Search for the cell housing the specified text and yield its [X, Y] center coordinate. 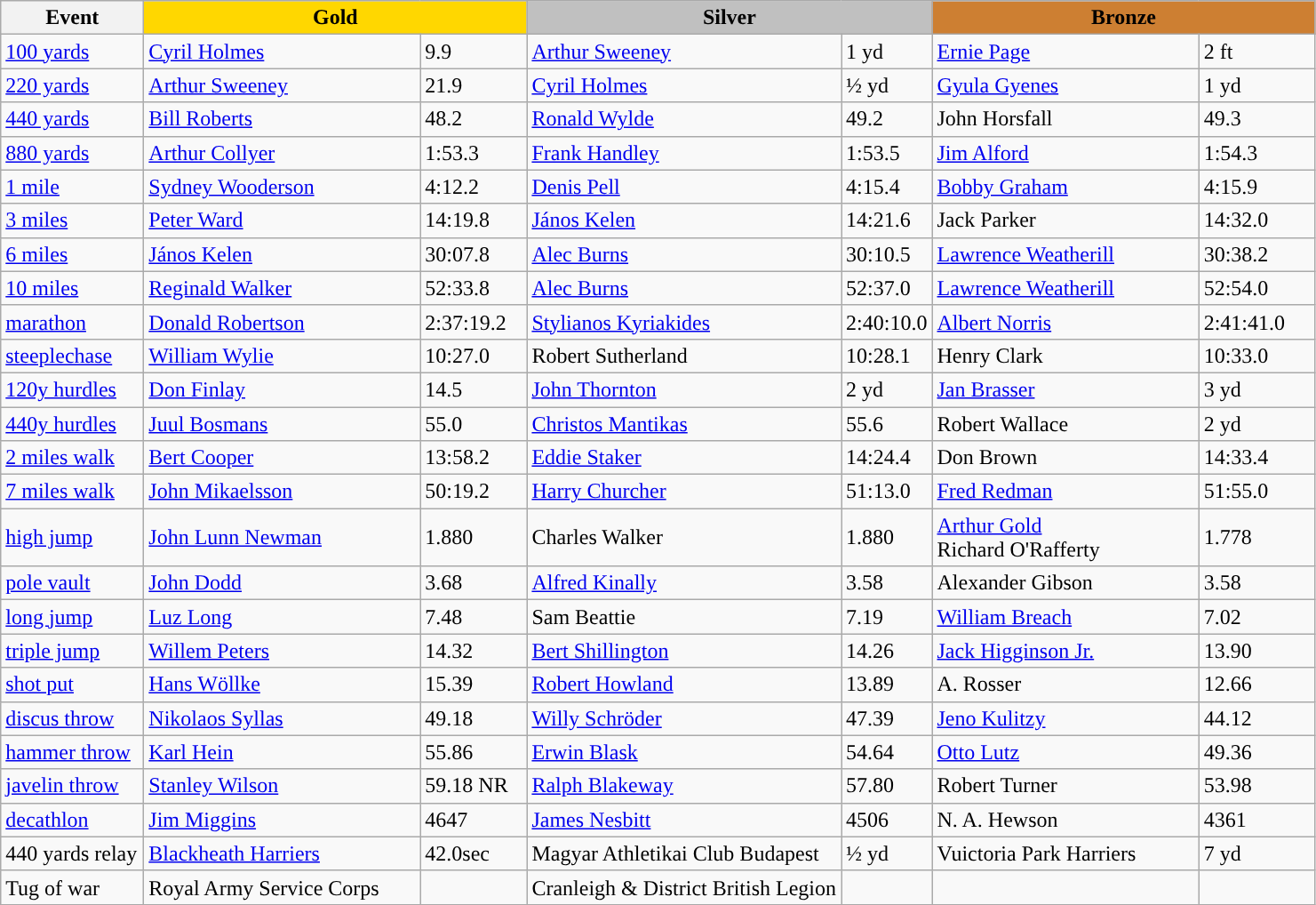
Jan Brasser [1065, 389]
triple jump [73, 651]
10:28.1 [887, 356]
14:24.4 [887, 458]
14.5 [474, 389]
Otto Lutz [1065, 752]
Donald Robertson [283, 322]
1:53.5 [887, 153]
Jeno Kulitzy [1065, 718]
440 yards [73, 119]
Erwin Blask [684, 752]
13.90 [1256, 651]
Event [73, 18]
Bert Cooper [283, 458]
Gold [336, 18]
12.66 [1256, 685]
Harry Churcher [684, 492]
A. Rosser [1065, 685]
120y hurdles [73, 389]
880 yards [73, 153]
Christos Mantikas [684, 424]
steeplechase [73, 356]
49.18 [474, 718]
4:12.2 [474, 187]
50:19.2 [474, 492]
John Dodd [283, 583]
Fred Redman [1065, 492]
14.32 [474, 651]
pole vault [73, 583]
John Lunn Newman [283, 537]
10:33.0 [1256, 356]
4647 [474, 820]
1:54.3 [1256, 153]
48.2 [474, 119]
Reginald Walker [283, 288]
Bobby Graham [1065, 187]
Don Brown [1065, 458]
Stanley Wilson [283, 786]
Sydney Wooderson [283, 187]
55.86 [474, 752]
Arthur Collyer [283, 153]
Denis Pell [684, 187]
30:07.8 [474, 254]
Ralph Blakeway [684, 786]
14:19.8 [474, 220]
100 yards [73, 52]
3.68 [474, 583]
Robert Wallace [1065, 424]
49.36 [1256, 752]
54.64 [887, 752]
Bert Shillington [684, 651]
42.0sec [474, 853]
Jack Higginson Jr. [1065, 651]
Hans Wöllke [283, 685]
2:40:10.0 [887, 322]
Eddie Staker [684, 458]
21.9 [474, 85]
Royal Army Service Corps [283, 887]
Sam Beattie [684, 617]
14:21.6 [887, 220]
hammer throw [73, 752]
220 yards [73, 85]
Alexander Gibson [1065, 583]
30:10.5 [887, 254]
William Breach [1065, 617]
James Nesbitt [684, 820]
2 miles walk [73, 458]
Silver [730, 18]
Magyar Athletikai Club Budapest [684, 853]
Vuictoria Park Harriers [1065, 853]
Bronze [1123, 18]
44.12 [1256, 718]
59.18 NR [474, 786]
Jack Parker [1065, 220]
15.39 [474, 685]
Peter Ward [283, 220]
Jim Miggins [283, 820]
Robert Turner [1065, 786]
Stylianos Kyriakides [684, 322]
7.02 [1256, 617]
14:32.0 [1256, 220]
Don Finlay [283, 389]
30:38.2 [1256, 254]
Willem Peters [283, 651]
long jump [73, 617]
440y hurdles [73, 424]
7.19 [887, 617]
4361 [1256, 820]
Karl Hein [283, 752]
Alfred Kinally [684, 583]
Tug of war [73, 887]
13.89 [887, 685]
N. A. Hewson [1065, 820]
47.39 [887, 718]
Nikolaos Syllas [283, 718]
51:13.0 [887, 492]
Arthur Gold Richard O'Rafferty [1065, 537]
55.0 [474, 424]
52:54.0 [1256, 288]
4:15.9 [1256, 187]
7 yd [1256, 853]
3 yd [1256, 389]
49.3 [1256, 119]
John Mikaelsson [283, 492]
Blackheath Harriers [283, 853]
51:55.0 [1256, 492]
Robert Sutherland [684, 356]
14:33.4 [1256, 458]
53.98 [1256, 786]
440 yards relay [73, 853]
marathon [73, 322]
57.80 [887, 786]
52:37.0 [887, 288]
7.48 [474, 617]
Charles Walker [684, 537]
high jump [73, 537]
52:33.8 [474, 288]
Gyula Gyenes [1065, 85]
discus throw [73, 718]
3 miles [73, 220]
6 miles [73, 254]
14.26 [887, 651]
9.9 [474, 52]
2 ft [1256, 52]
Bill Roberts [283, 119]
javelin throw [73, 786]
1 mile [73, 187]
John Horsfall [1065, 119]
Robert Howland [684, 685]
Luz Long [283, 617]
Ernie Page [1065, 52]
Ronald Wylde [684, 119]
2:37:19.2 [474, 322]
shot put [73, 685]
Juul Bosmans [283, 424]
2:41:41.0 [1256, 322]
7 miles walk [73, 492]
Willy Schröder [684, 718]
10 miles [73, 288]
Henry Clark [1065, 356]
John Thornton [684, 389]
55.6 [887, 424]
Cranleigh & District British Legion [684, 887]
4506 [887, 820]
Albert Norris [1065, 322]
William Wylie [283, 356]
1.778 [1256, 537]
10:27.0 [474, 356]
13:58.2 [474, 458]
decathlon [73, 820]
4:15.4 [887, 187]
1:53.3 [474, 153]
49.2 [887, 119]
Jim Alford [1065, 153]
Frank Handley [684, 153]
